Return [x, y] of the center of cell containing provided text 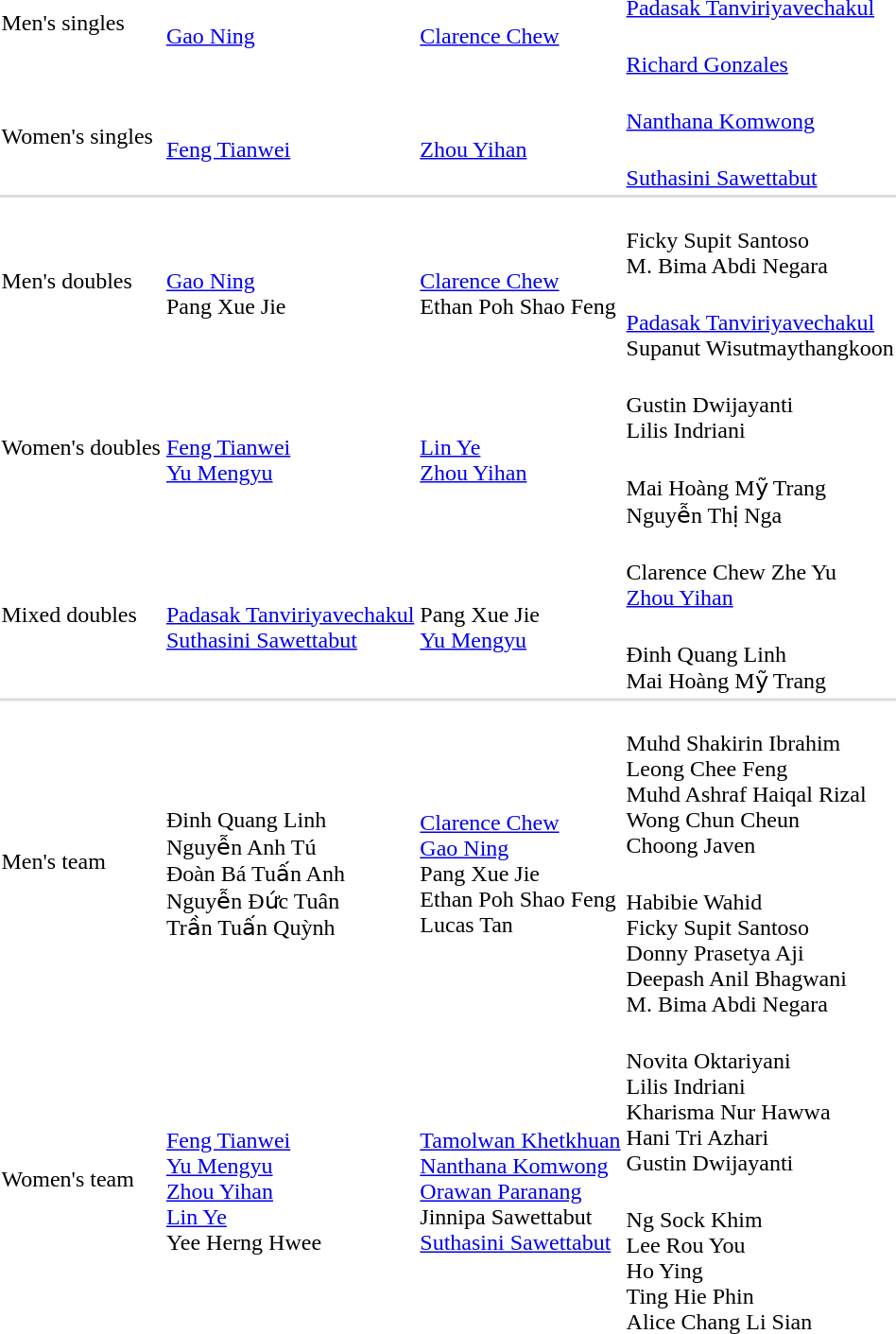
Feng Tianwei [289, 136]
Lin YeZhou Yihan [520, 447]
Feng TianweiYu Mengyu [289, 447]
Nanthana Komwong [760, 108]
Đinh Quang LinhNguyễn Anh TúĐoàn Bá Tuấn AnhNguyễn Đức TuânTrần Tuấn Quỳnh [289, 860]
Richard Gonzales [760, 51]
Clarence ChewEthan Poh Shao Feng [520, 282]
Padasak TanviriyavechakulSuthasini Sawettabut [289, 614]
Men's doubles [81, 282]
Suthasini Sawettabut [760, 165]
Mai Hoàng Mỹ TrangNguyễn Thị Nga [760, 488]
Đinh Quang LinhMai Hoàng Mỹ Trang [760, 655]
Women's singles [81, 136]
Clarence ChewGao NingPang Xue JieEthan Poh Shao FengLucas Tan [520, 860]
Ficky Supit SantosoM. Bima Abdi Negara [760, 240]
Pang Xue JieYu Mengyu [520, 614]
Zhou Yihan [520, 136]
Muhd Shakirin IbrahimLeong Chee FengMuhd Ashraf Haiqal RizalWong Chun CheunChoong Javen [760, 781]
Mixed doubles [81, 614]
Women's doubles [81, 447]
Gustin DwijayantiLilis Indriani [760, 405]
Padasak TanviriyavechakulSupanut Wisutmaythangkoon [760, 322]
Novita OktariyaniLilis IndrianiKharisma Nur HawwaHani Tri AzhariGustin Dwijayanti [760, 1099]
Habibie WahidFicky Supit SantosoDonny Prasetya AjiDeepash Anil BhagwaniM. Bima Abdi Negara [760, 940]
Gao NingPang Xue Jie [289, 282]
Clarence Chew Zhe YuZhou Yihan [760, 572]
Men's team [81, 860]
